Determine the [x, y] coordinate at the center of the cell enclosing the given text.  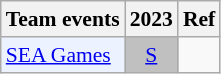
S [152, 55]
Team events [63, 19]
Ref [199, 19]
2023 [152, 19]
SEA Games [63, 55]
